Search for the cell housing the specified text and yield its [x, y] center coordinate. 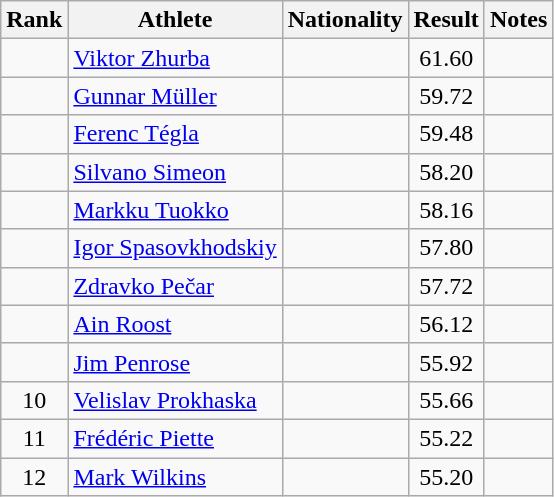
Silvano Simeon [175, 172]
Ferenc Tégla [175, 134]
Frédéric Piette [175, 438]
Markku Tuokko [175, 210]
58.16 [446, 210]
Zdravko Pečar [175, 286]
Velislav Prokhaska [175, 400]
57.80 [446, 248]
Ain Roost [175, 324]
Athlete [175, 20]
Mark Wilkins [175, 477]
11 [34, 438]
61.60 [446, 58]
12 [34, 477]
55.22 [446, 438]
55.92 [446, 362]
56.12 [446, 324]
Result [446, 20]
55.66 [446, 400]
Nationality [345, 20]
58.20 [446, 172]
59.72 [446, 96]
Igor Spasovkhodskiy [175, 248]
10 [34, 400]
Jim Penrose [175, 362]
57.72 [446, 286]
Gunnar Müller [175, 96]
59.48 [446, 134]
Notes [518, 20]
55.20 [446, 477]
Rank [34, 20]
Viktor Zhurba [175, 58]
